Extract the (X, Y) coordinate from the center of the cell holding the provided text.  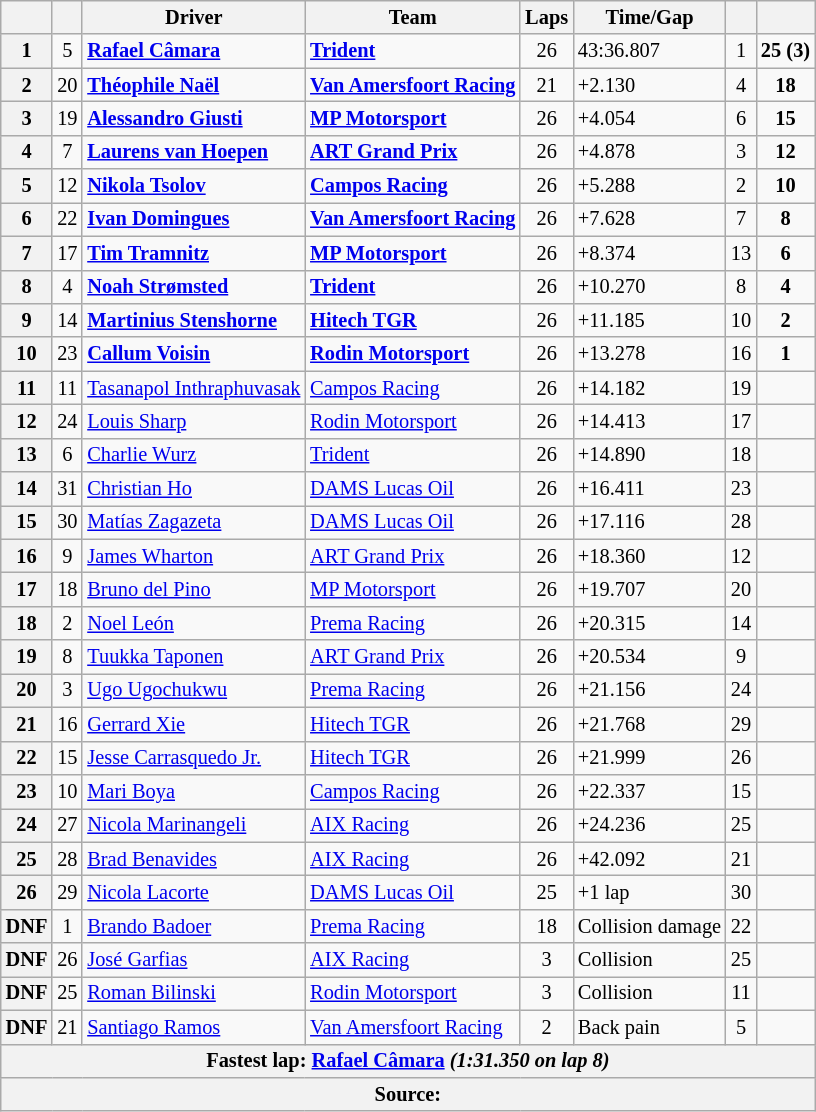
Christian Ho (194, 489)
43:36.807 (650, 51)
Martinius Stenshorne (194, 320)
Mari Boya (194, 791)
+22.337 (650, 791)
+21.999 (650, 758)
+24.236 (650, 825)
Fastest lap: Rafael Câmara (1:31.350 on lap 8) (408, 1061)
+11.185 (650, 320)
+2.130 (650, 85)
Bruno del Pino (194, 589)
Nicola Marinangeli (194, 825)
Brando Badoer (194, 926)
31 (67, 489)
+4.054 (650, 118)
Roman Bilinski (194, 993)
Charlie Wurz (194, 455)
Ivan Domingues (194, 219)
Team (412, 17)
+8.374 (650, 253)
27 (67, 825)
Théophile Naël (194, 85)
+14.890 (650, 455)
Tuukka Taponen (194, 657)
Santiago Ramos (194, 1027)
+14.182 (650, 388)
Noel León (194, 623)
Collision damage (650, 926)
+7.628 (650, 219)
+5.288 (650, 186)
Laps (546, 17)
+13.278 (650, 354)
Gerrard Xie (194, 724)
Source: (408, 1094)
Nicola Lacorte (194, 892)
+19.707 (650, 589)
Noah Strømsted (194, 287)
Tasanapol Inthraphuvasak (194, 388)
+1 lap (650, 892)
Nikola Tsolov (194, 186)
+4.878 (650, 152)
+42.092 (650, 859)
Tim Tramnitz (194, 253)
Matías Zagazeta (194, 522)
Driver (194, 17)
+21.156 (650, 690)
Alessandro Giusti (194, 118)
Laurens van Hoepen (194, 152)
+18.360 (650, 556)
+10.270 (650, 287)
Louis Sharp (194, 421)
+20.534 (650, 657)
+20.315 (650, 623)
James Wharton (194, 556)
Callum Voisin (194, 354)
Rafael Câmara (194, 51)
+16.411 (650, 489)
Jesse Carrasquedo Jr. (194, 758)
25 (3) (786, 51)
+21.768 (650, 724)
José Garfias (194, 960)
+17.116 (650, 522)
Ugo Ugochukwu (194, 690)
Back pain (650, 1027)
Brad Benavides (194, 859)
Time/Gap (650, 17)
+14.413 (650, 421)
